Output the (x, y) coordinate of the center of the cell containing the given text.  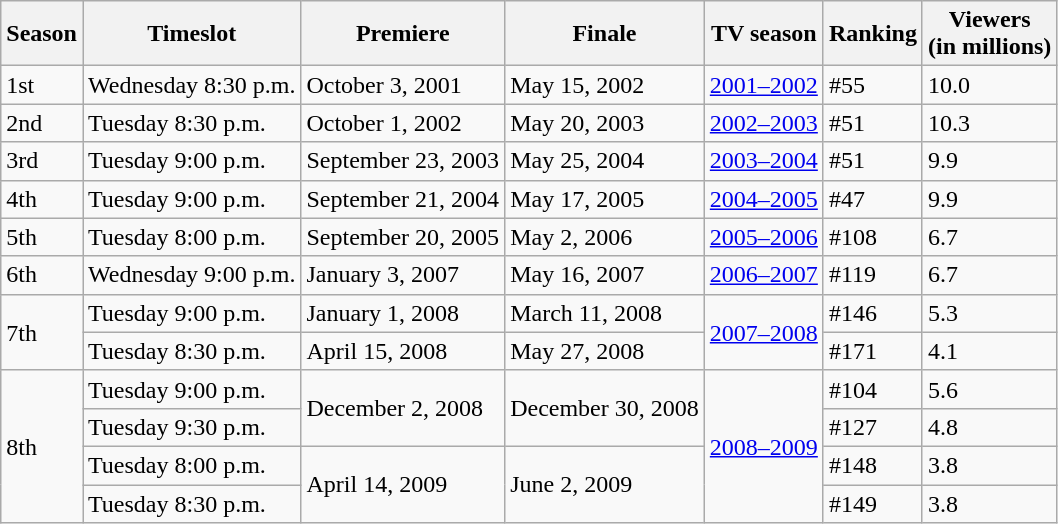
2005–2006 (764, 237)
Wednesday 9:00 p.m. (191, 275)
Wednesday 8:30 p.m. (191, 85)
2004–2005 (764, 199)
#171 (872, 351)
March 11, 2008 (605, 313)
September 23, 2003 (403, 161)
Ranking (872, 34)
December 30, 2008 (605, 408)
May 16, 2007 (605, 275)
Viewers(in millions) (989, 34)
2001–2002 (764, 85)
2006–2007 (764, 275)
5th (42, 237)
May 15, 2002 (605, 85)
April 15, 2008 (403, 351)
May 27, 2008 (605, 351)
#104 (872, 389)
October 1, 2002 (403, 123)
10.0 (989, 85)
2nd (42, 123)
8th (42, 446)
TV season (764, 34)
Premiere (403, 34)
2002–2003 (764, 123)
6th (42, 275)
#146 (872, 313)
4.8 (989, 427)
May 17, 2005 (605, 199)
4th (42, 199)
#55 (872, 85)
January 3, 2007 (403, 275)
10.3 (989, 123)
September 20, 2005 (403, 237)
#149 (872, 503)
2003–2004 (764, 161)
#119 (872, 275)
September 21, 2004 (403, 199)
Timeslot (191, 34)
December 2, 2008 (403, 408)
2008–2009 (764, 446)
1st (42, 85)
May 2, 2006 (605, 237)
#148 (872, 465)
7th (42, 332)
5.3 (989, 313)
#108 (872, 237)
January 1, 2008 (403, 313)
#47 (872, 199)
April 14, 2009 (403, 484)
3rd (42, 161)
Season (42, 34)
May 25, 2004 (605, 161)
Finale (605, 34)
2007–2008 (764, 332)
October 3, 2001 (403, 85)
5.6 (989, 389)
Tuesday 9:30 p.m. (191, 427)
#127 (872, 427)
4.1 (989, 351)
May 20, 2003 (605, 123)
June 2, 2009 (605, 484)
